Return (x, y) of the center of cell containing provided text 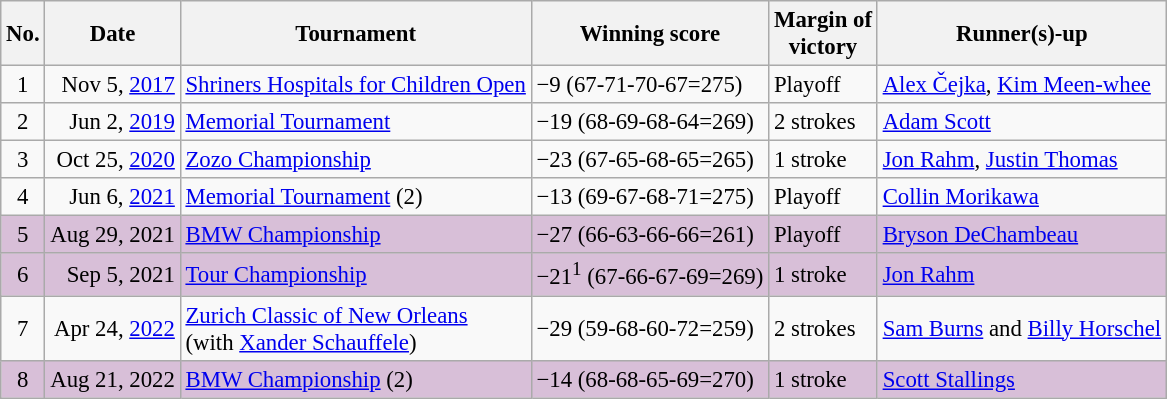
3 (23, 160)
−211 (67-66-67-69=269) (650, 275)
Memorial Tournament (356, 122)
Winning score (650, 34)
Date (112, 34)
6 (23, 275)
−13 (69-67-68-71=275) (650, 197)
−9 (67-71-70-67=275) (650, 85)
Zurich Classic of New Orleans(with Xander Schauffele) (356, 328)
Sam Burns and Billy Horschel (1022, 328)
BMW Championship (2) (356, 379)
Sep 5, 2021 (112, 275)
Tournament (356, 34)
Nov 5, 2017 (112, 85)
−29 (59-68-60-72=259) (650, 328)
Collin Morikawa (1022, 197)
Aug 21, 2022 (112, 379)
4 (23, 197)
Memorial Tournament (2) (356, 197)
Alex Čejka, Kim Meen-whee (1022, 85)
Margin ofvictory (824, 34)
Jun 6, 2021 (112, 197)
Tour Championship (356, 275)
−23 (67-65-68-65=265) (650, 160)
Jon Rahm (1022, 275)
Adam Scott (1022, 122)
−27 (66-63-66-66=261) (650, 235)
No. (23, 34)
1 (23, 85)
Shriners Hospitals for Children Open (356, 85)
5 (23, 235)
BMW Championship (356, 235)
Bryson DeChambeau (1022, 235)
Runner(s)-up (1022, 34)
Scott Stallings (1022, 379)
Aug 29, 2021 (112, 235)
Apr 24, 2022 (112, 328)
Jon Rahm, Justin Thomas (1022, 160)
Oct 25, 2020 (112, 160)
−19 (68-69-68-64=269) (650, 122)
2 (23, 122)
−14 (68-68-65-69=270) (650, 379)
Zozo Championship (356, 160)
8 (23, 379)
Jun 2, 2019 (112, 122)
7 (23, 328)
